Identify which cell holds the provided text, then report its [X, Y] central coordinate. 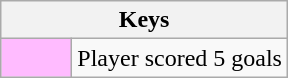
Keys [144, 20]
Player scored 5 goals [180, 58]
